Identify which cell holds the provided text, then report its (X, Y) central coordinate. 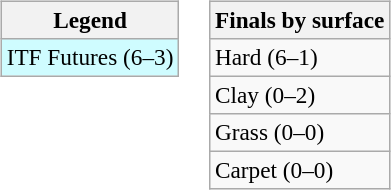
Carpet (0–0) (300, 171)
ITF Futures (6–3) (90, 57)
Legend (90, 20)
Hard (6–1) (300, 57)
Finals by surface (300, 20)
Grass (0–0) (300, 133)
Clay (0–2) (300, 95)
